Provide the (X, Y) coordinate of the cell's center where the given text is located.  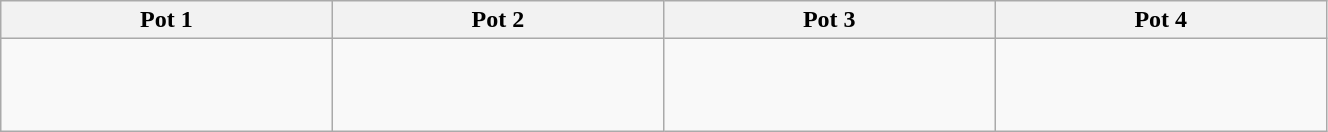
Pot 3 (830, 20)
Pot 4 (1160, 20)
Pot 2 (498, 20)
Pot 1 (166, 20)
